Pinpoint the cell where the given text exists, returning its [X, Y] midpoint coordinate. 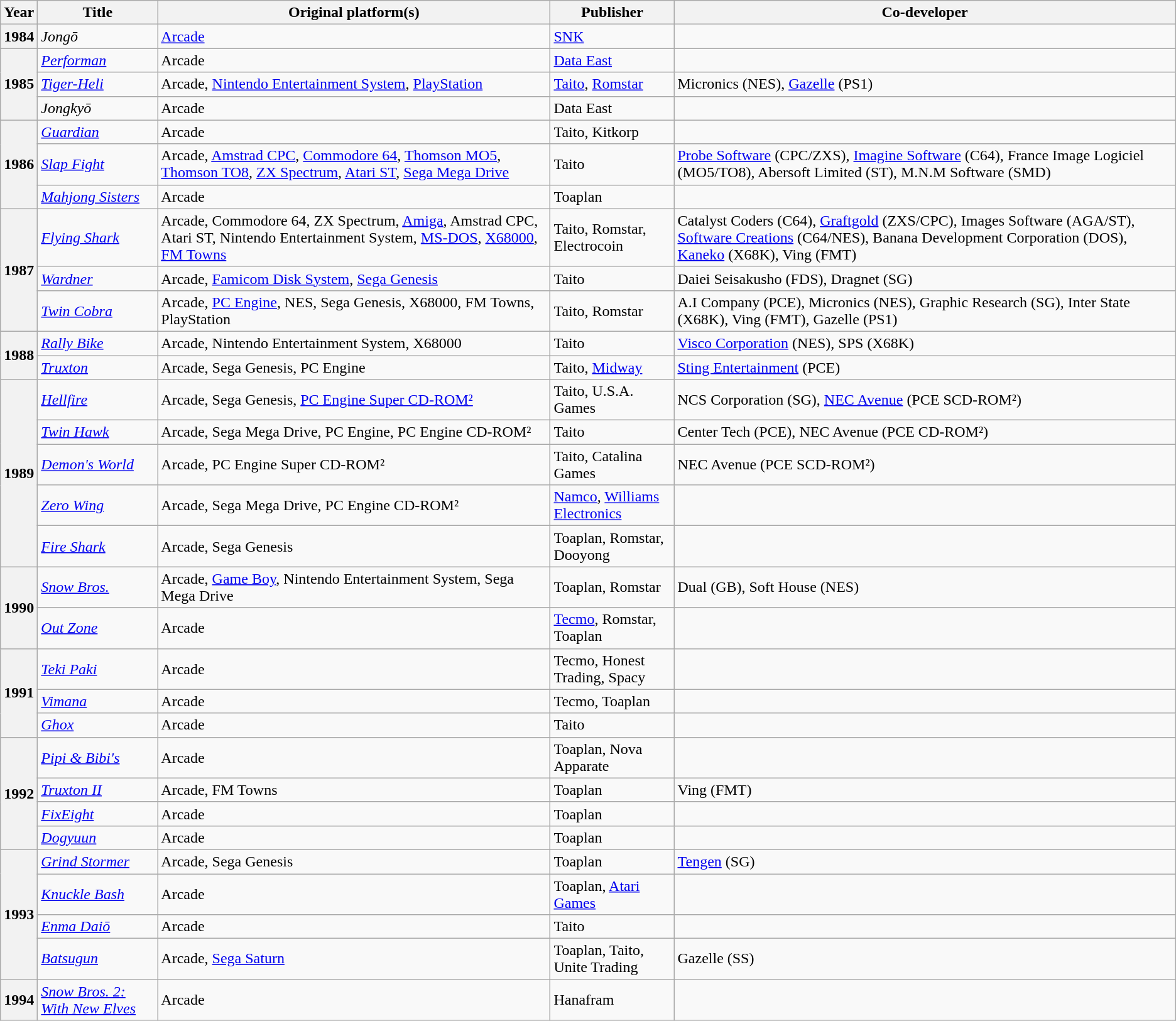
Mahjong Sisters [98, 197]
Snow Bros. [98, 587]
Truxton [98, 368]
Grind Stormer [98, 861]
Guardian [98, 132]
Flying Shark [98, 238]
FixEight [98, 814]
Vimana [98, 701]
Visco Corporation (NES), SPS (X68K) [925, 343]
Arcade, Sega Saturn [354, 959]
Wardner [98, 278]
Year [19, 13]
Arcade, Sega Mega Drive, PC Engine, PC Engine CD-ROM² [354, 432]
Ving (FMT) [925, 790]
1990 [19, 608]
Tengen (SG) [925, 861]
Center Tech (PCE), NEC Avenue (PCE CD-ROM²) [925, 432]
Pipi & Bibi's [98, 758]
1988 [19, 355]
Co-developer [925, 13]
Performan [98, 60]
Arcade, PC Engine Super CD-ROM² [354, 465]
Arcade, FM Towns [354, 790]
Taito, Catalina Games [612, 465]
A.I Company (PCE), Micronics (NES), Graphic Research (SG), Inter State (X68K), Ving (FMT), Gazelle (PS1) [925, 310]
1987 [19, 270]
1994 [19, 1000]
Arcade, Sega Genesis, PC Engine [354, 368]
Dual (GB), Soft House (NES) [925, 587]
1993 [19, 914]
Sting Entertainment (PCE) [925, 368]
Arcade, Nintendo Entertainment System, X68000 [354, 343]
Demon's World [98, 465]
Twin Cobra [98, 310]
1986 [19, 165]
Arcade, Game Boy, Nintendo Entertainment System, Sega Mega Drive [354, 587]
Out Zone [98, 628]
Daiei Seisakusho (FDS), Dragnet (SG) [925, 278]
NCS Corporation (SG), NEC Avenue (PCE SCD-ROM²) [925, 400]
Ghox [98, 725]
Arcade, Nintendo Entertainment System, PlayStation [354, 84]
NEC Avenue (PCE SCD-ROM²) [925, 465]
1985 [19, 84]
Truxton II [98, 790]
Taito, Midway [612, 368]
Title [98, 13]
1991 [19, 692]
Tiger-Heli [98, 84]
Jongkyō [98, 108]
Arcade, Commodore 64, ZX Spectrum, Amiga, Amstrad CPC, Atari ST, Nintendo Entertainment System, MS-DOS, X68000, FM Towns [354, 238]
Hellfire [98, 400]
Probe Software (CPC/ZXS), Imagine Software (C64), France Image Logiciel (MO5/TO8), Abersoft Limited (ST), M.N.M Software (SMD) [925, 165]
1992 [19, 793]
1984 [19, 36]
Toaplan, Atari Games [612, 893]
Dogyuun [98, 838]
Twin Hawk [98, 432]
Zero Wing [98, 505]
Jongō [98, 36]
Tecmo, Romstar, Toaplan [612, 628]
Taito, U.S.A. Games [612, 400]
SNK [612, 36]
Enma Daiō [98, 927]
Toaplan, Romstar [612, 587]
Fire Shark [98, 547]
Hanafram [612, 1000]
Gazelle (SS) [925, 959]
Taito, Kitkorp [612, 132]
Arcade, Amstrad CPC, Commodore 64, Thomson MO5, Thomson TO8, ZX Spectrum, Atari ST, Sega Mega Drive [354, 165]
Arcade, PC Engine, NES, Sega Genesis, X68000, FM Towns, PlayStation [354, 310]
Batsugun [98, 959]
Slap Fight [98, 165]
Rally Bike [98, 343]
Snow Bros. 2: With New Elves [98, 1000]
Arcade, Famicom Disk System, Sega Genesis [354, 278]
Micronics (NES), Gazelle (PS1) [925, 84]
Knuckle Bash [98, 893]
Toaplan, Romstar, Dooyong [612, 547]
Arcade, Sega Genesis, PC Engine Super CD-ROM² [354, 400]
Toaplan, Taito, Unite Trading [612, 959]
Tecmo, Toaplan [612, 701]
Original platform(s) [354, 13]
1989 [19, 473]
Taito, Romstar, Electrocoin [612, 238]
Teki Paki [98, 669]
Arcade, Sega Mega Drive, PC Engine CD-ROM² [354, 505]
Publisher [612, 13]
Toaplan, Nova Apparate [612, 758]
Namco, Williams Electronics [612, 505]
Tecmo, Honest Trading, Spacy [612, 669]
